For the text-containing cell, return its midpoint in [X, Y] coordinate format. 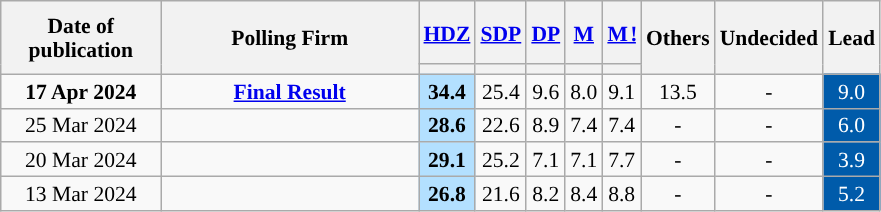
22.6 [500, 125]
Lead [852, 38]
21.6 [500, 194]
9.0 [852, 91]
3.9 [852, 160]
17 Apr 2024 [81, 91]
Date of publication [81, 38]
SDP [500, 32]
20 Mar 2024 [81, 160]
DP [546, 32]
6.0 [852, 125]
28.6 [446, 125]
8.9 [546, 125]
25 Mar 2024 [81, 125]
8.0 [584, 91]
25.2 [500, 160]
29.1 [446, 160]
Others [678, 38]
9.6 [546, 91]
26.8 [446, 194]
7.7 [622, 160]
13.5 [678, 91]
9.1 [622, 91]
8.2 [546, 194]
M [584, 32]
5.2 [852, 194]
HDZ [446, 32]
8.8 [622, 194]
Undecided [769, 38]
M ! [622, 32]
Final Result [290, 91]
Polling Firm [290, 38]
13 Mar 2024 [81, 194]
34.4 [446, 91]
25.4 [500, 91]
8.4 [584, 194]
